Capture the cell that displays the provided text and extract its (x, y) central coordinate. 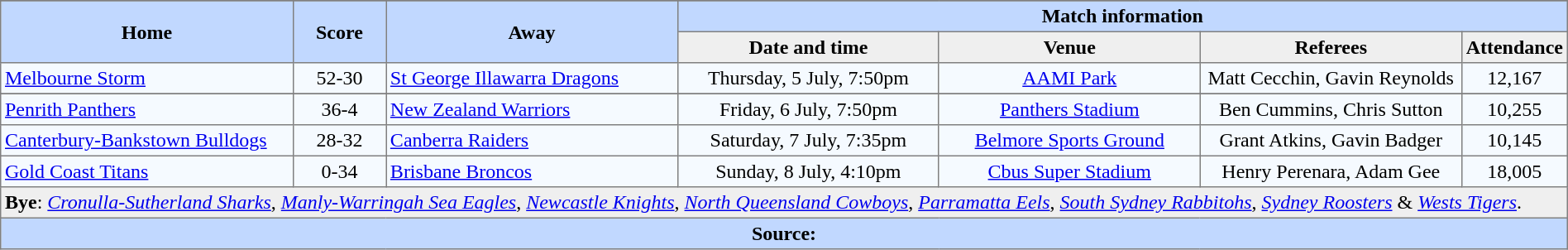
10,145 (1514, 141)
Friday, 6 July, 7:50pm (808, 109)
Sunday, 8 July, 4:10pm (808, 171)
Home (147, 31)
Venue (1069, 47)
18,005 (1514, 171)
Melbourne Storm (147, 79)
28-32 (339, 141)
Henry Perenara, Adam Gee (1331, 171)
36-4 (339, 109)
Match information (1122, 17)
52-30 (339, 79)
Penrith Panthers (147, 109)
St George Illawarra Dragons (533, 79)
12,167 (1514, 79)
Brisbane Broncos (533, 171)
Canberra Raiders (533, 141)
Belmore Sports Ground (1069, 141)
Referees (1331, 47)
Away (533, 31)
Saturday, 7 July, 7:35pm (808, 141)
Thursday, 5 July, 7:50pm (808, 79)
New Zealand Warriors (533, 109)
Attendance (1514, 47)
Canterbury-Bankstown Bulldogs (147, 141)
Score (339, 31)
Cbus Super Stadium (1069, 171)
Ben Cummins, Chris Sutton (1331, 109)
0-34 (339, 171)
Date and time (808, 47)
Grant Atkins, Gavin Badger (1331, 141)
AAMI Park (1069, 79)
Source: (784, 233)
Panthers Stadium (1069, 109)
Matt Cecchin, Gavin Reynolds (1331, 79)
Gold Coast Titans (147, 171)
10,255 (1514, 109)
